Identify which cell holds the provided text, then report its [x, y] central coordinate. 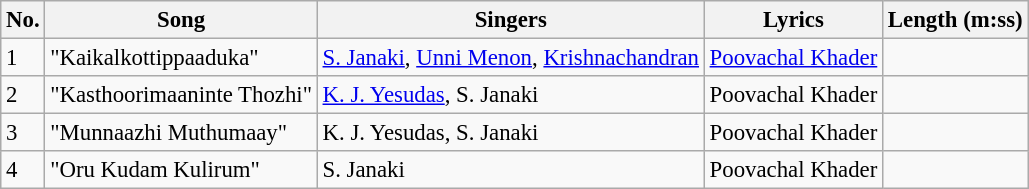
"Munnaazhi Muthumaay" [181, 133]
S. Janaki [510, 170]
3 [23, 133]
Lyrics [793, 20]
Song [181, 20]
4 [23, 170]
"Kaikalkottippaaduka" [181, 58]
No. [23, 20]
Length (m:ss) [956, 20]
"Kasthoorimaaninte Thozhi" [181, 95]
1 [23, 58]
Singers [510, 20]
"Oru Kudam Kulirum" [181, 170]
S. Janaki, Unni Menon, Krishnachandran [510, 58]
2 [23, 95]
